Determine the (X, Y) coordinate at the center of the cell enclosing the given text.  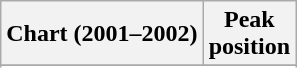
Chart (2001–2002) (102, 34)
Peakposition (249, 34)
